For the text-containing cell, return its midpoint in [X, Y] coordinate format. 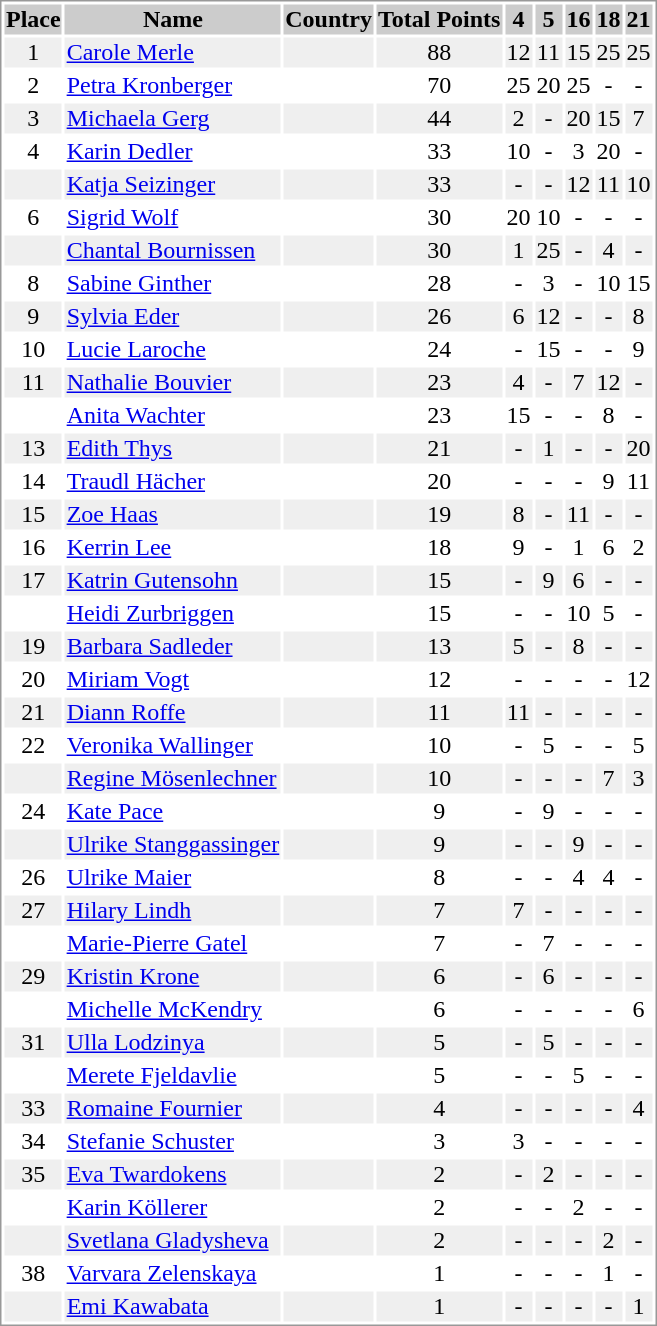
Stefanie Schuster [173, 1141]
88 [438, 53]
Karin Dedler [173, 151]
Petra Kronberger [173, 85]
Marie-Pierre Gatel [173, 943]
38 [33, 1273]
Name [173, 19]
14 [33, 481]
28 [438, 283]
Nathalie Bouvier [173, 383]
Michelle McKendry [173, 1009]
29 [33, 977]
Katrin Gutensohn [173, 581]
Carole Merle [173, 53]
Chantal Bournissen [173, 251]
Karin Köllerer [173, 1207]
Heidi Zurbriggen [173, 613]
34 [33, 1141]
22 [33, 745]
Zoe Haas [173, 515]
Romaine Fournier [173, 1109]
Diann Roffe [173, 713]
70 [438, 85]
Veronika Wallinger [173, 745]
Varvara Zelenskaya [173, 1273]
Emi Kawabata [173, 1307]
Ulla Lodzinya [173, 1043]
Edith Thys [173, 449]
Katja Seizinger [173, 185]
Hilary Lindh [173, 911]
Eva Twardokens [173, 1175]
31 [33, 1043]
27 [33, 911]
Kerrin Lee [173, 547]
17 [33, 581]
Total Points [438, 19]
Lucie Laroche [173, 349]
Ulrike Maier [173, 877]
Sabine Ginther [173, 283]
35 [33, 1175]
Barbara Sadleder [173, 647]
44 [438, 119]
Kate Pace [173, 811]
Merete Fjeldavlie [173, 1075]
Regine Mösenlechner [173, 779]
Miriam Vogt [173, 679]
Svetlana Gladysheva [173, 1241]
Michaela Gerg [173, 119]
Ulrike Stanggassinger [173, 845]
Kristin Krone [173, 977]
Country [329, 19]
Place [33, 19]
Anita Wachter [173, 415]
Sylvia Eder [173, 317]
Traudl Hächer [173, 481]
Sigrid Wolf [173, 217]
